Return the (x, y) coordinate for the center point of the cell that contains the specified text.  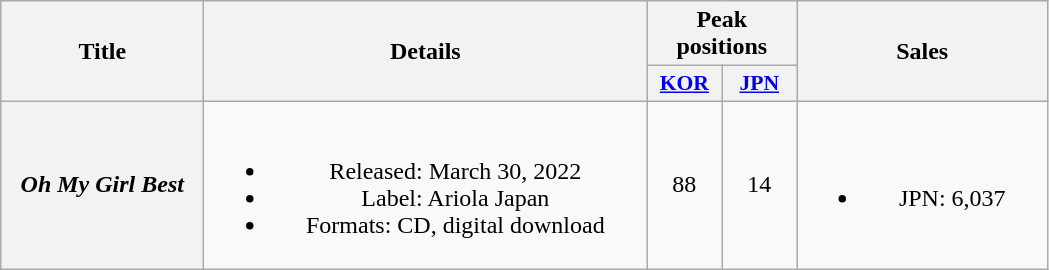
Peak positions (722, 34)
Sales (922, 52)
88 (684, 184)
Oh My Girl Best (102, 184)
KOR (684, 84)
JPN: 6,037 (922, 184)
14 (760, 184)
Title (102, 52)
JPN (760, 84)
Released: March 30, 2022 Label: Ariola JapanFormats: CD, digital download (426, 184)
Details (426, 52)
